Detect which cell encompasses the target text, then output its [x, y] center coordinate. 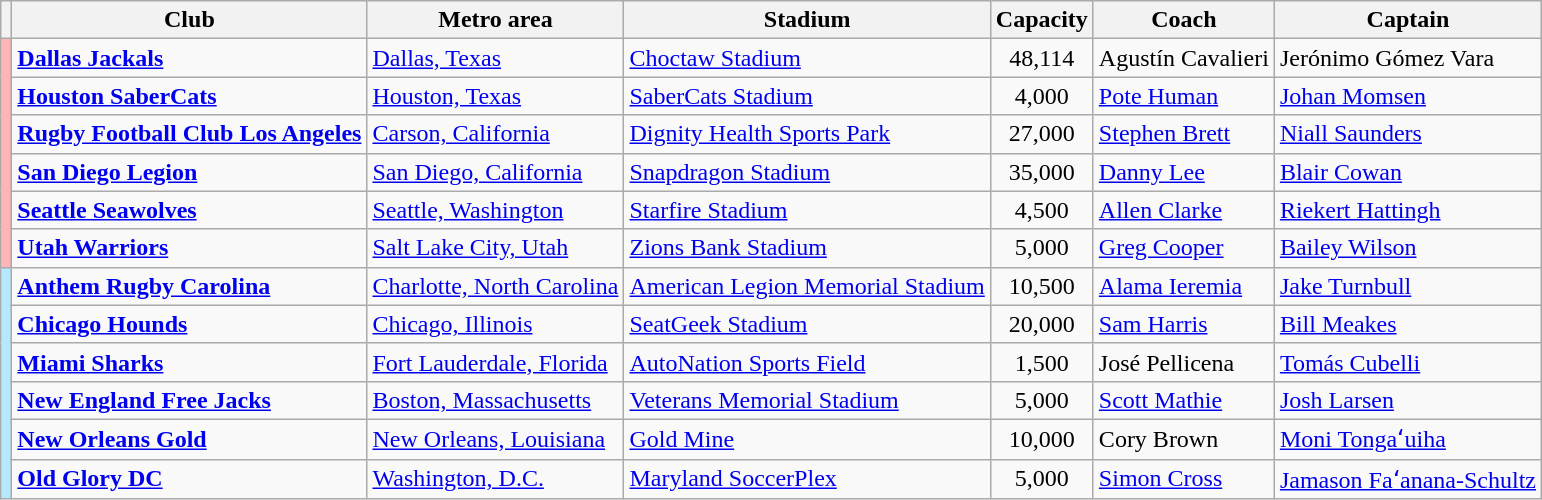
Dallas, Texas [496, 58]
San Diego Legion [190, 172]
Tomás Cubelli [1408, 362]
José Pellicena [1184, 362]
Charlotte, North Carolina [496, 286]
New England Free Jacks [190, 400]
Greg Cooper [1184, 248]
Blair Cowan [1408, 172]
AutoNation Sports Field [807, 362]
Carson, California [496, 134]
Danny Lee [1184, 172]
Captain [1408, 20]
Utah Warriors [190, 248]
Capacity [1042, 20]
Stephen Brett [1184, 134]
Pote Human [1184, 96]
4,500 [1042, 210]
Chicago Hounds [190, 324]
SeatGeek Stadium [807, 324]
Houston, Texas [496, 96]
Jamason Faʻanana-Schultz [1408, 479]
Veterans Memorial Stadium [807, 400]
48,114 [1042, 58]
Chicago, Illinois [496, 324]
Scott Mathie [1184, 400]
Club [190, 20]
Bailey Wilson [1408, 248]
Allen Clarke [1184, 210]
Dignity Health Sports Park [807, 134]
Rugby Football Club Los Angeles [190, 134]
Agustín Cavalieri [1184, 58]
Miami Sharks [190, 362]
Old Glory DC [190, 479]
Moni Tongaʻuiha [1408, 439]
Sam Harris [1184, 324]
Washington, D.C. [496, 479]
SaberCats Stadium [807, 96]
Riekert Hattingh [1408, 210]
Boston, Massachusetts [496, 400]
10,000 [1042, 439]
Snapdragon Stadium [807, 172]
Salt Lake City, Utah [496, 248]
4,000 [1042, 96]
35,000 [1042, 172]
New Orleans Gold [190, 439]
Houston SaberCats [190, 96]
10,500 [1042, 286]
27,000 [1042, 134]
Jake Turnbull [1408, 286]
Cory Brown [1184, 439]
20,000 [1042, 324]
Simon Cross [1184, 479]
Stadium [807, 20]
Zions Bank Stadium [807, 248]
Niall Saunders [1408, 134]
Seattle Seawolves [190, 210]
American Legion Memorial Stadium [807, 286]
1,500 [1042, 362]
Seattle, Washington [496, 210]
Johan Momsen [1408, 96]
Maryland SoccerPlex [807, 479]
Dallas Jackals [190, 58]
Starfire Stadium [807, 210]
Alama Ieremia [1184, 286]
Fort Lauderdale, Florida [496, 362]
Choctaw Stadium [807, 58]
New Orleans, Louisiana [496, 439]
Coach [1184, 20]
Bill Meakes [1408, 324]
Metro area [496, 20]
Gold Mine [807, 439]
Jerónimo Gómez Vara [1408, 58]
San Diego, California [496, 172]
Anthem Rugby Carolina [190, 286]
Josh Larsen [1408, 400]
